Detect which cell encompasses the target text, then output its [x, y] center coordinate. 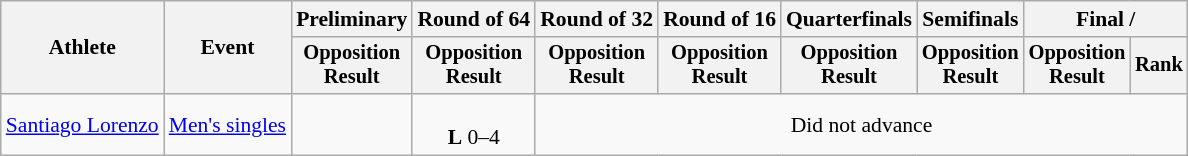
Men's singles [228, 124]
Final / [1106, 19]
Did not advance [862, 124]
Quarterfinals [849, 19]
Rank [1159, 66]
Event [228, 48]
Athlete [82, 48]
Round of 32 [596, 19]
Preliminary [352, 19]
Semifinals [970, 19]
Round of 64 [474, 19]
L 0–4 [474, 124]
Santiago Lorenzo [82, 124]
Round of 16 [720, 19]
